Scan for the cell matching the given text and deliver its (x, y) coordinate at center. 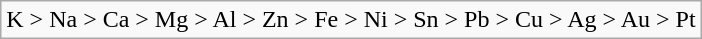
K > Na > Ca > Mg > Al > Zn > Fe > Ni > Sn > Pb > Cu > Ag > Au > Pt (351, 20)
